Find where the given text appears and provide that cell's center as (x, y) coordinate. 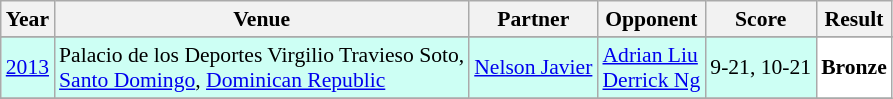
Bronze (854, 68)
Palacio de los Deportes Virgilio Travieso Soto, Santo Domingo, Dominican Republic (262, 68)
2013 (28, 68)
Opponent (651, 19)
Adrian Liu Derrick Ng (651, 68)
Score (760, 19)
Nelson Javier (533, 68)
Result (854, 19)
Venue (262, 19)
Year (28, 19)
9-21, 10-21 (760, 68)
Partner (533, 19)
